Return [x, y] of the center of cell containing provided text 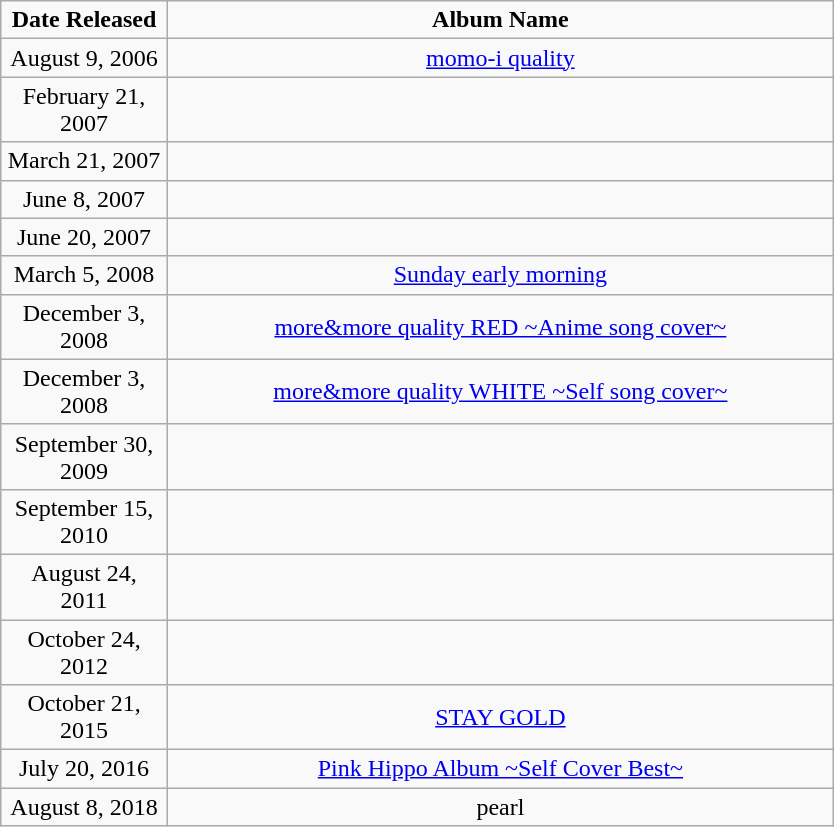
September 15, 2010 [84, 522]
Date Released [84, 20]
June 8, 2007 [84, 199]
Album Name [500, 20]
more&more quality WHITE ~Self song cover~ [500, 392]
July 20, 2016 [84, 769]
pearl [500, 807]
August 24, 2011 [84, 586]
Pink Hippo Album ~Self Cover Best~ [500, 769]
Sunday early morning [500, 275]
August 8, 2018 [84, 807]
momo-i quality [500, 58]
March 21, 2007 [84, 161]
October 24, 2012 [84, 652]
September 30, 2009 [84, 456]
October 21, 2015 [84, 718]
STAY GOLD [500, 718]
more&more quality RED ~Anime song cover~ [500, 326]
August 9, 2006 [84, 58]
March 5, 2008 [84, 275]
February 21, 2007 [84, 110]
June 20, 2007 [84, 237]
